Detect which cell encompasses the target text, then output its (x, y) center coordinate. 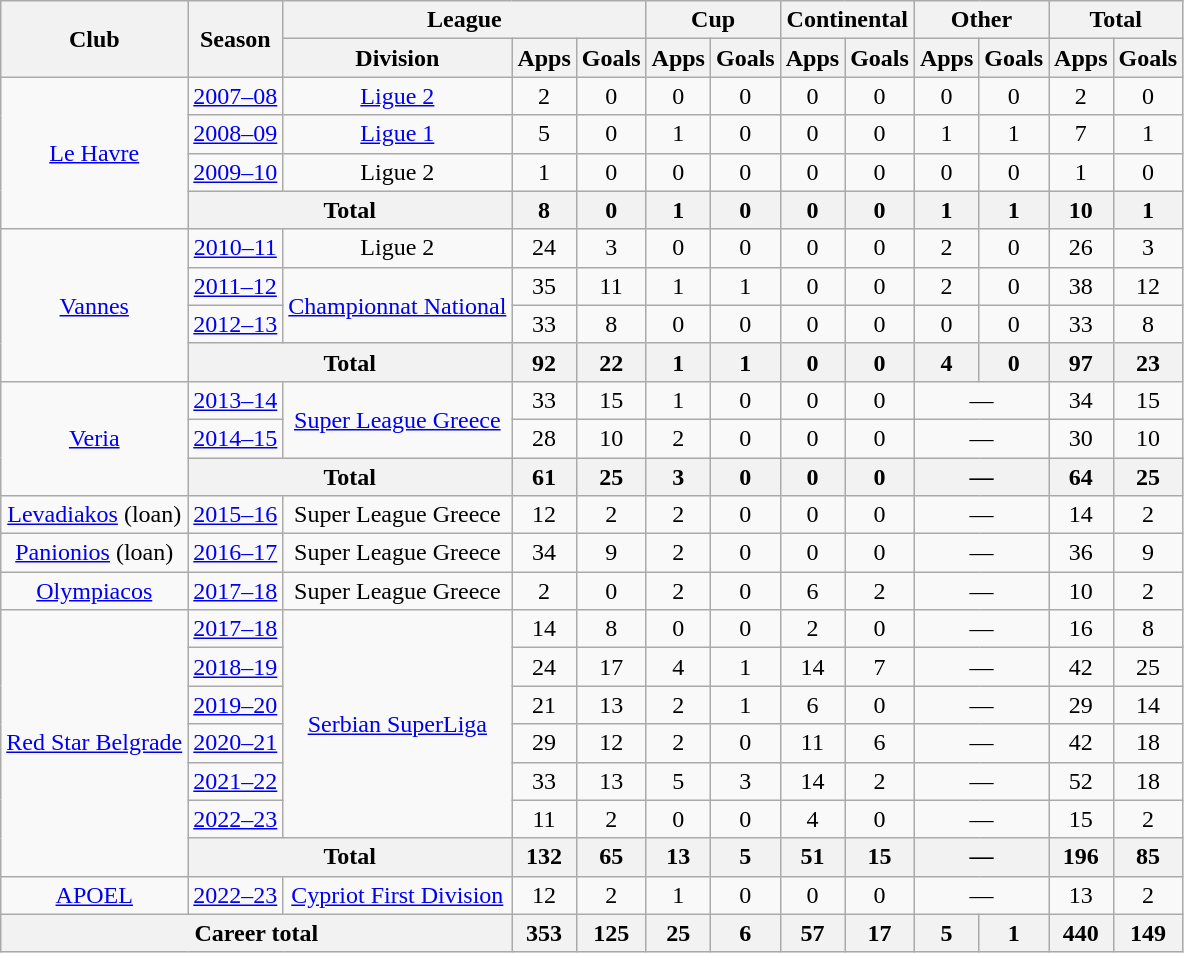
64 (1081, 477)
Cypriot First Division (398, 895)
Club (94, 39)
85 (1148, 857)
2009–10 (236, 172)
57 (812, 933)
Season (236, 39)
2015–16 (236, 515)
36 (1081, 553)
Red Star Belgrade (94, 743)
2010–11 (236, 248)
Career total (256, 933)
30 (1081, 438)
2019–20 (236, 705)
196 (1081, 857)
2011–12 (236, 286)
Championnat National (398, 305)
2014–15 (236, 438)
2018–19 (236, 667)
353 (544, 933)
2007–08 (236, 96)
Levadiakos (loan) (94, 515)
16 (1081, 629)
2008–09 (236, 134)
2013–14 (236, 400)
21 (544, 705)
2020–21 (236, 743)
23 (1148, 362)
Cup (713, 20)
125 (611, 933)
Serbian SuperLiga (398, 724)
97 (1081, 362)
35 (544, 286)
Veria (94, 438)
Continental (847, 20)
51 (812, 857)
Le Havre (94, 153)
2016–17 (236, 553)
Ligue 1 (398, 134)
52 (1081, 781)
2021–22 (236, 781)
61 (544, 477)
Panionios (loan) (94, 553)
440 (1081, 933)
Other (981, 20)
APOEL (94, 895)
28 (544, 438)
65 (611, 857)
149 (1148, 933)
26 (1081, 248)
League (464, 20)
92 (544, 362)
Olympiacos (94, 591)
Division (398, 58)
Vannes (94, 305)
22 (611, 362)
38 (1081, 286)
2012–13 (236, 324)
132 (544, 857)
